Output the [x, y] coordinate of the center of the cell containing the given text.  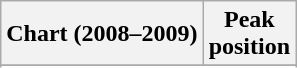
Peakposition [249, 34]
Chart (2008–2009) [102, 34]
